Provide the (X, Y) coordinate of the cell's center where the given text is located.  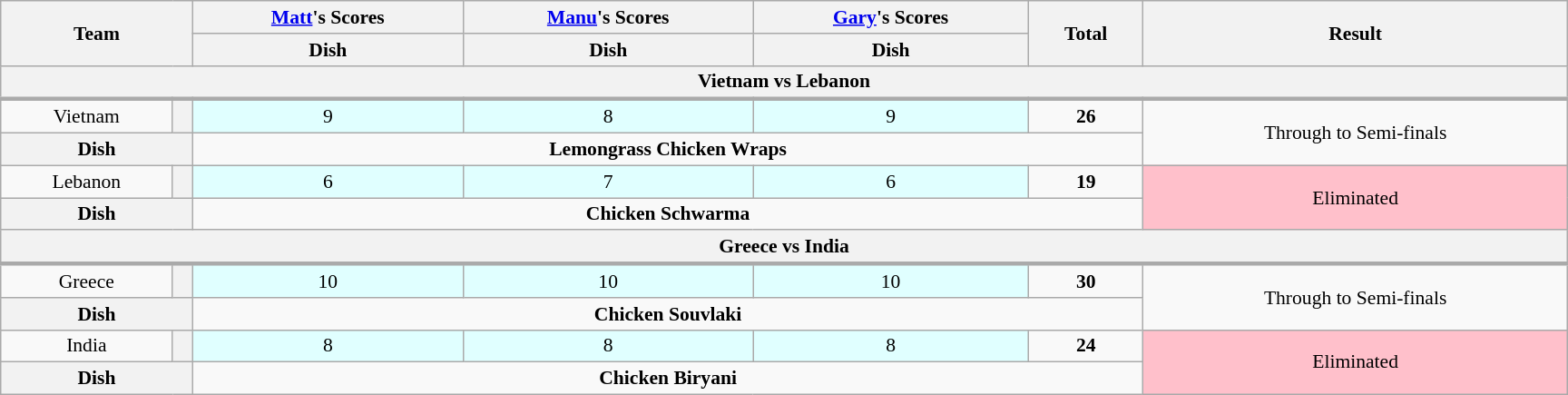
Chicken Biryani (668, 379)
Matt's Scores (328, 17)
Chicken Schwarma (668, 214)
Total (1085, 33)
Lebanon (87, 182)
Gary's Scores (891, 17)
Greece vs India (784, 247)
Chicken Souvlaki (668, 314)
24 (1085, 346)
Team (96, 33)
30 (1085, 281)
India (87, 346)
Result (1356, 33)
Greece (87, 281)
Vietnam (87, 116)
19 (1085, 182)
7 (608, 182)
Vietnam vs Lebanon (784, 82)
26 (1085, 116)
Lemongrass Chicken Wraps (668, 150)
Manu's Scores (608, 17)
